Locate the cell with the specified text and output its [x, y] center coordinate. 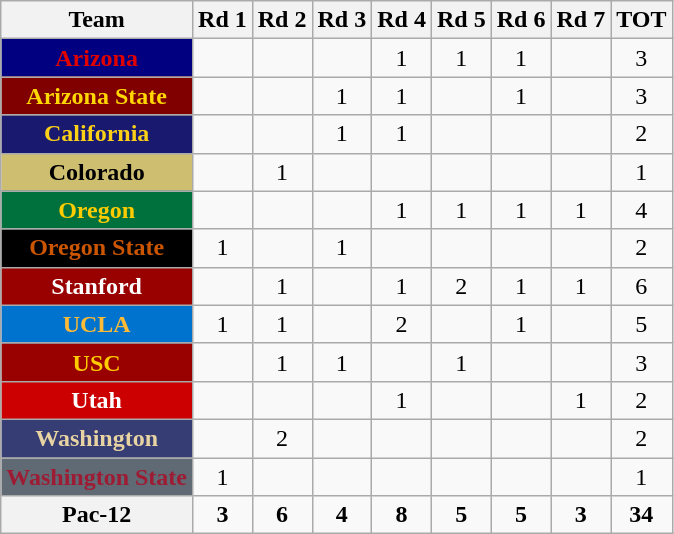
Oregon State [97, 248]
8 [402, 515]
USC [97, 362]
Stanford [97, 286]
Rd 7 [581, 20]
Washington [97, 438]
Rd 6 [521, 20]
Rd 4 [402, 20]
Pac-12 [97, 515]
Rd 2 [282, 20]
34 [642, 515]
Team [97, 20]
Rd 1 [223, 20]
Utah [97, 400]
Arizona State [97, 96]
Oregon [97, 210]
Rd 3 [342, 20]
TOT [642, 20]
UCLA [97, 324]
California [97, 134]
Washington State [97, 477]
Arizona [97, 58]
Rd 5 [461, 20]
Colorado [97, 172]
